From the cell containing the given text, extract its center point as [X, Y] coordinate. 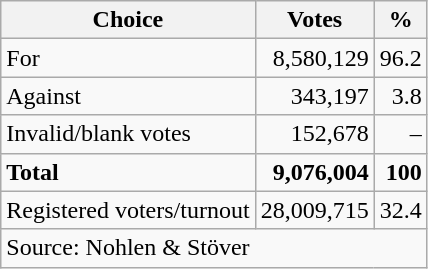
28,009,715 [314, 210]
152,678 [314, 134]
% [400, 20]
For [128, 58]
32.4 [400, 210]
Against [128, 96]
9,076,004 [314, 172]
343,197 [314, 96]
Invalid/blank votes [128, 134]
Source: Nohlen & Stöver [214, 248]
Registered voters/turnout [128, 210]
3.8 [400, 96]
Total [128, 172]
Choice [128, 20]
– [400, 134]
96.2 [400, 58]
Votes [314, 20]
100 [400, 172]
8,580,129 [314, 58]
